Search for the cell housing the specified text and yield its [x, y] center coordinate. 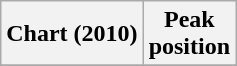
Chart (2010) [72, 34]
Peakposition [189, 34]
